From the cell containing the given text, extract its center point as (X, Y) coordinate. 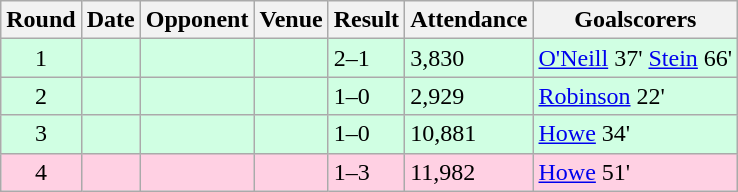
2 (41, 96)
Venue (291, 20)
Date (110, 20)
O'Neill 37' Stein 66' (636, 58)
Attendance (469, 20)
Goalscorers (636, 20)
Round (41, 20)
11,982 (469, 172)
Robinson 22' (636, 96)
Howe 34' (636, 134)
3 (41, 134)
2,929 (469, 96)
4 (41, 172)
Result (366, 20)
1 (41, 58)
Opponent (197, 20)
10,881 (469, 134)
1–3 (366, 172)
2–1 (366, 58)
3,830 (469, 58)
Howe 51' (636, 172)
